Search for the cell housing the specified text and yield its (X, Y) center coordinate. 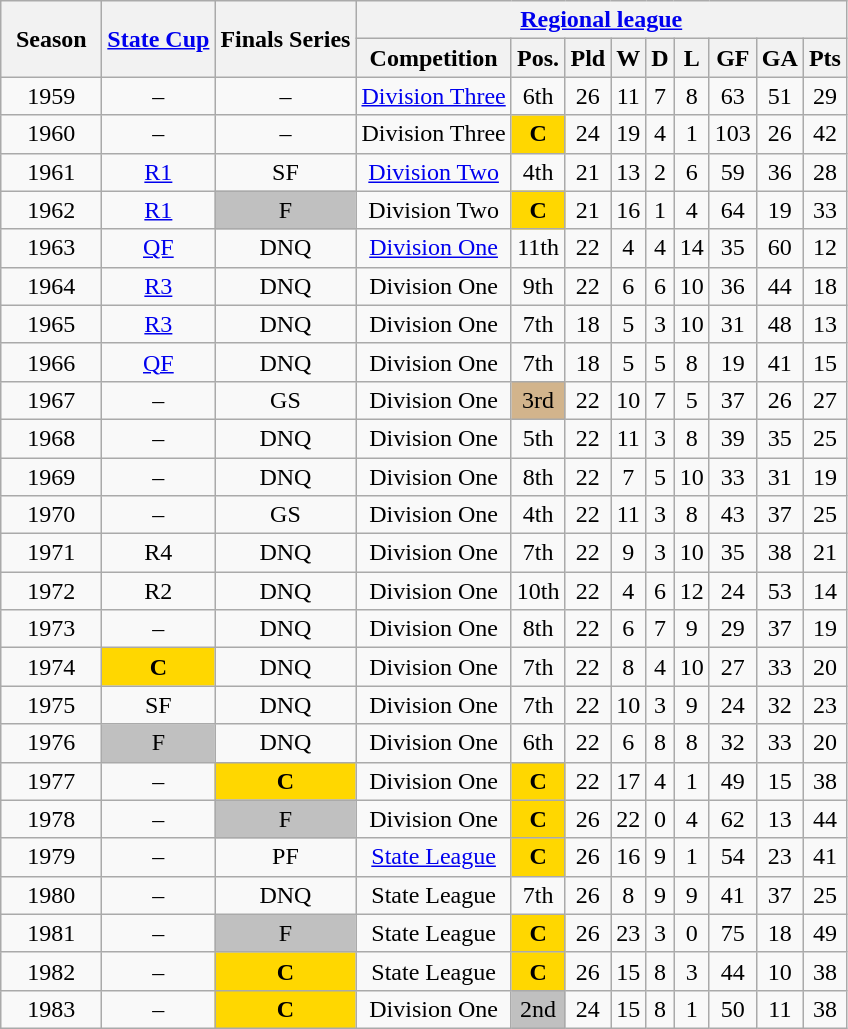
1983 (52, 1009)
State Cup (158, 39)
53 (780, 591)
1974 (52, 667)
59 (732, 172)
10th (538, 591)
39 (732, 438)
1970 (52, 515)
1973 (52, 629)
1975 (52, 705)
62 (732, 819)
1977 (52, 781)
64 (732, 210)
1966 (52, 362)
75 (732, 933)
1962 (52, 210)
GF (732, 58)
3rd (538, 400)
Season (52, 39)
103 (732, 134)
PF (286, 857)
1969 (52, 477)
Regional league (601, 20)
9th (538, 286)
1965 (52, 324)
2nd (538, 1009)
R4 (158, 553)
1980 (52, 895)
Finals Series (286, 39)
1982 (52, 971)
48 (780, 324)
1963 (52, 248)
D (660, 58)
Pos. (538, 58)
63 (732, 96)
1964 (52, 286)
42 (824, 134)
1972 (52, 591)
1978 (52, 819)
Pld (588, 58)
Pts (824, 58)
17 (628, 781)
1961 (52, 172)
50 (732, 1009)
W (628, 58)
1960 (52, 134)
L (692, 58)
Competition (434, 58)
11th (538, 248)
1979 (52, 857)
2 (660, 172)
28 (824, 172)
1971 (52, 553)
1968 (52, 438)
51 (780, 96)
60 (780, 248)
1976 (52, 743)
43 (732, 515)
54 (732, 857)
GA (780, 58)
R2 (158, 591)
1967 (52, 400)
1959 (52, 96)
5th (538, 438)
1981 (52, 933)
